Extract the (X, Y) coordinate from the center of the cell holding the provided text.  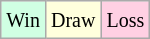
Win (24, 20)
Draw (72, 20)
Loss (126, 20)
